Extract the [X, Y] coordinate from the center of the cell holding the provided text.  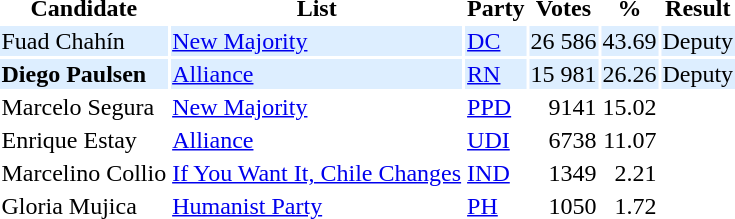
15 981 [564, 74]
6738 [564, 140]
Marcelo Segura [84, 107]
43.69 [630, 41]
Marcelino Collio [84, 173]
1349 [564, 173]
11.07 [630, 140]
Diego Paulsen [84, 74]
PPD [496, 107]
If You Want It, Chile Changes [317, 173]
15.02 [630, 107]
RN [496, 74]
26.26 [630, 74]
Fuad Chahín [84, 41]
DC [496, 41]
26 586 [564, 41]
UDI [496, 140]
2.21 [630, 173]
9141 [564, 107]
Enrique Estay [84, 140]
IND [496, 173]
